Provide the (x, y) coordinate of the cell's center where the given text is located.  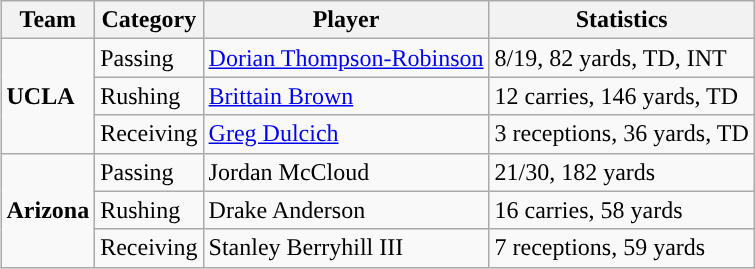
16 carries, 58 yards (622, 210)
Statistics (622, 20)
Category (149, 20)
Player (346, 20)
Stanley Berryhill III (346, 248)
Jordan McCloud (346, 172)
Drake Anderson (346, 210)
UCLA (48, 96)
8/19, 82 yards, TD, INT (622, 58)
Arizona (48, 210)
21/30, 182 yards (622, 172)
Brittain Brown (346, 96)
Dorian Thompson-Robinson (346, 58)
Greg Dulcich (346, 134)
Team (48, 20)
3 receptions, 36 yards, TD (622, 134)
7 receptions, 59 yards (622, 248)
12 carries, 146 yards, TD (622, 96)
